Locate the cell with the specified text and output its [X, Y] center coordinate. 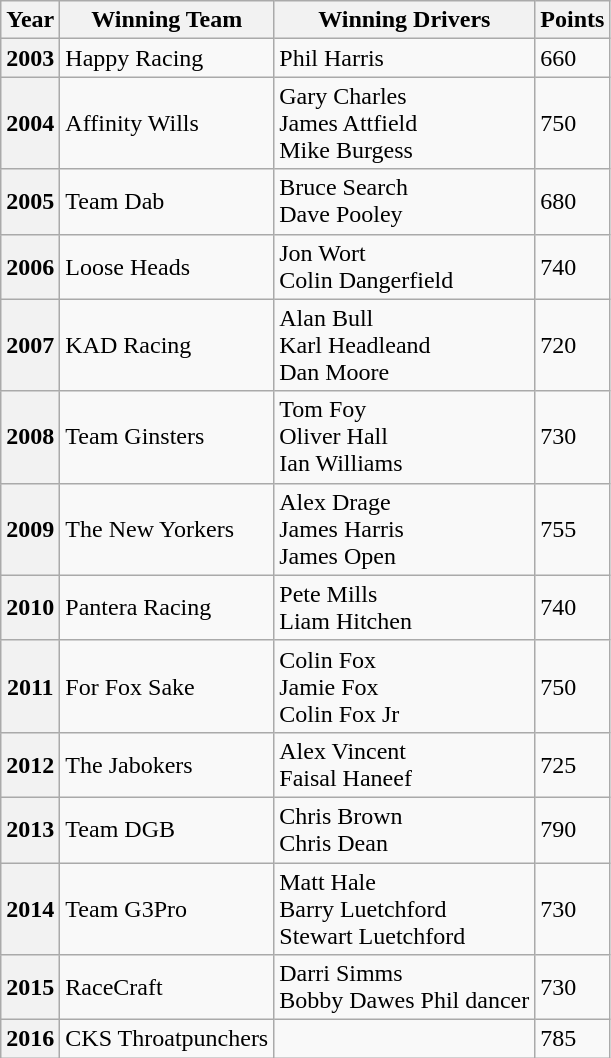
2010 [30, 608]
For Fox Sake [167, 686]
Matt HaleBarry LuetchfordStewart Luetchford [404, 908]
725 [572, 764]
RaceCraft [167, 988]
Pete MillsLiam Hitchen [404, 608]
Alan BullKarl HeadleandDan Moore [404, 345]
680 [572, 202]
Team Ginsters [167, 437]
755 [572, 529]
CKS Throatpunchers [167, 1039]
Jon WortColin Dangerfield [404, 266]
KAD Racing [167, 345]
2004 [30, 123]
The New Yorkers [167, 529]
Colin FoxJamie FoxColin Fox Jr [404, 686]
790 [572, 830]
Darri SimmsBobby Dawes Phil dancer [404, 988]
Gary CharlesJames AttfieldMike Burgess [404, 123]
2016 [30, 1039]
Tom FoyOliver HallIan Williams [404, 437]
2006 [30, 266]
Points [572, 20]
Loose Heads [167, 266]
Winning Team [167, 20]
2011 [30, 686]
Affinity Wills [167, 123]
Team G3Pro [167, 908]
2007 [30, 345]
Chris BrownChris Dean [404, 830]
2009 [30, 529]
660 [572, 58]
Alex VincentFaisal Haneef [404, 764]
2012 [30, 764]
Alex DrageJames HarrisJames Open [404, 529]
2014 [30, 908]
Pantera Racing [167, 608]
Team Dab [167, 202]
2015 [30, 988]
The Jabokers [167, 764]
Phil Harris [404, 58]
2003 [30, 58]
Year [30, 20]
Winning Drivers [404, 20]
Happy Racing [167, 58]
720 [572, 345]
Bruce SearchDave Pooley [404, 202]
785 [572, 1039]
2005 [30, 202]
2013 [30, 830]
2008 [30, 437]
Team DGB [167, 830]
